Find where the given text appears and provide that cell's center as [x, y] coordinate. 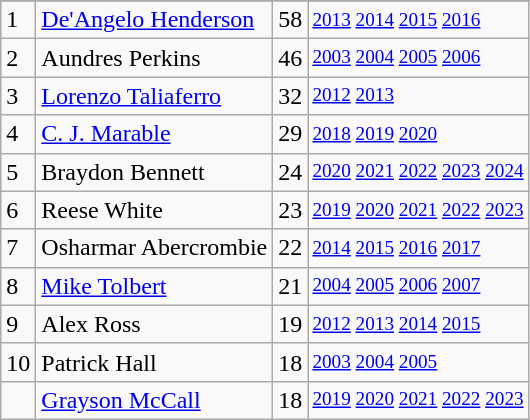
10 [18, 362]
32 [290, 96]
23 [290, 210]
22 [290, 248]
Osharmar Abercrombie [154, 248]
Braydon Bennett [154, 172]
2012 2013 [418, 96]
2003 2004 2005 2006 [418, 58]
58 [290, 20]
24 [290, 172]
5 [18, 172]
1 [18, 20]
C. J. Marable [154, 134]
Lorenzo Taliaferro [154, 96]
Grayson McCall [154, 400]
6 [18, 210]
9 [18, 324]
4 [18, 134]
19 [290, 324]
46 [290, 58]
Reese White [154, 210]
Mike Tolbert [154, 286]
2003 2004 2005 [418, 362]
2 [18, 58]
2018 2019 2020 [418, 134]
8 [18, 286]
7 [18, 248]
Aundres Perkins [154, 58]
Alex Ross [154, 324]
2014 2015 2016 2017 [418, 248]
29 [290, 134]
De'Angelo Henderson [154, 20]
2013 2014 2015 2016 [418, 20]
2012 2013 2014 2015 [418, 324]
21 [290, 286]
Patrick Hall [154, 362]
2004 2005 2006 2007 [418, 286]
2020 2021 2022 2023 2024 [418, 172]
3 [18, 96]
